Detect which cell encompasses the target text, then output its [X, Y] center coordinate. 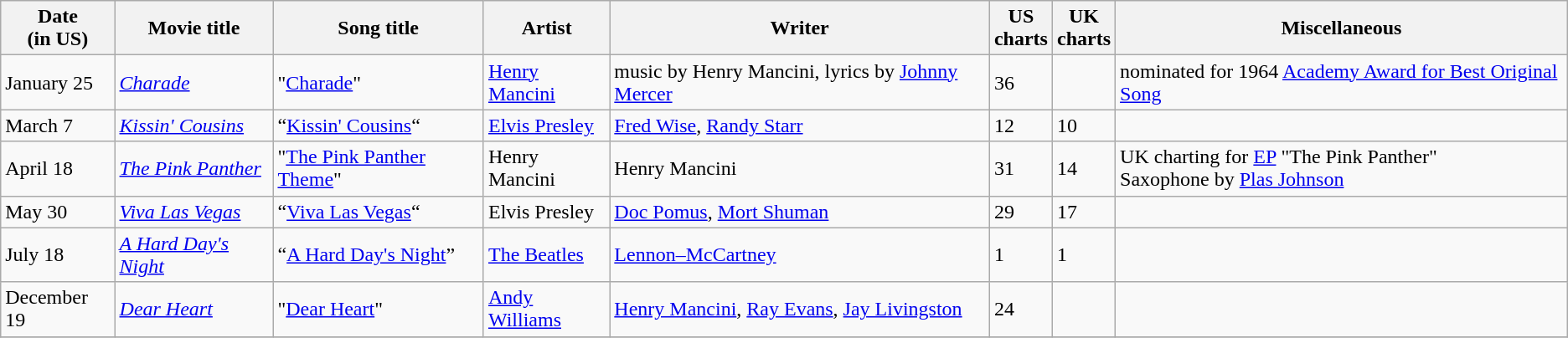
Kissin' Cousins [194, 125]
Song title [379, 28]
24 [1020, 310]
Miscellaneous [1342, 28]
Date(in US) [58, 28]
A Hard Day's Night [194, 254]
nominated for 1964 Academy Award for Best Original Song [1342, 82]
UKcharts [1084, 28]
Lennon–McCartney [800, 254]
The Pink Panther [194, 169]
music by Henry Mancini, lyrics by Johnny Mercer [800, 82]
March 7 [58, 125]
“Kissin' Cousins“ [379, 125]
“A Hard Day's Night” [379, 254]
May 30 [58, 212]
Dear Heart [194, 310]
January 25 [58, 82]
29 [1020, 212]
The Beatles [546, 254]
Charade [194, 82]
Henry Mancini, Ray Evans, Jay Livingston [800, 310]
36 [1020, 82]
July 18 [58, 254]
“Viva Las Vegas“ [379, 212]
Viva Las Vegas [194, 212]
"The Pink Panther Theme" [379, 169]
12 [1020, 125]
14 [1084, 169]
UK charting for EP "The Pink Panther" Saxophone by Plas Johnson [1342, 169]
17 [1084, 212]
Fred Wise, Randy Starr [800, 125]
"Charade" [379, 82]
Artist [546, 28]
December 19 [58, 310]
April 18 [58, 169]
Doc Pomus, Mort Shuman [800, 212]
Andy Williams [546, 310]
31 [1020, 169]
Writer [800, 28]
10 [1084, 125]
Movie title [194, 28]
"Dear Heart" [379, 310]
US charts [1020, 28]
